From the cell containing the given text, extract its center point as (x, y) coordinate. 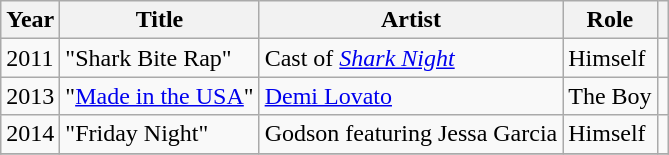
Title (160, 20)
2011 (30, 58)
Godson featuring Jessa Garcia (411, 134)
The Boy (610, 96)
"Friday Night" (160, 134)
2013 (30, 96)
Role (610, 20)
2014 (30, 134)
"Shark Bite Rap" (160, 58)
Demi Lovato (411, 96)
Artist (411, 20)
"Made in the USA" (160, 96)
Cast of Shark Night (411, 58)
Year (30, 20)
